Determine the (x, y) coordinate at the center of the cell enclosing the given text.  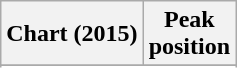
Chart (2015) (72, 34)
Peakposition (189, 34)
